Provide the [x, y] coordinate of the cell's center where the given text is located.  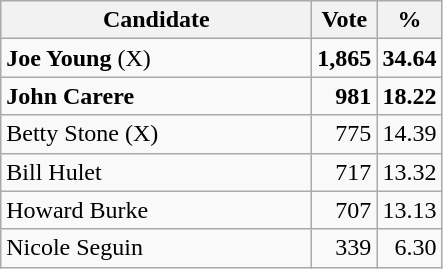
14.39 [410, 134]
Vote [344, 20]
339 [344, 248]
Joe Young (X) [156, 58]
775 [344, 134]
Howard Burke [156, 210]
6.30 [410, 248]
Candidate [156, 20]
1,865 [344, 58]
Nicole Seguin [156, 248]
981 [344, 96]
34.64 [410, 58]
13.32 [410, 172]
18.22 [410, 96]
John Carere [156, 96]
% [410, 20]
717 [344, 172]
13.13 [410, 210]
Bill Hulet [156, 172]
707 [344, 210]
Betty Stone (X) [156, 134]
